Return [X, Y] of the center of cell containing provided text 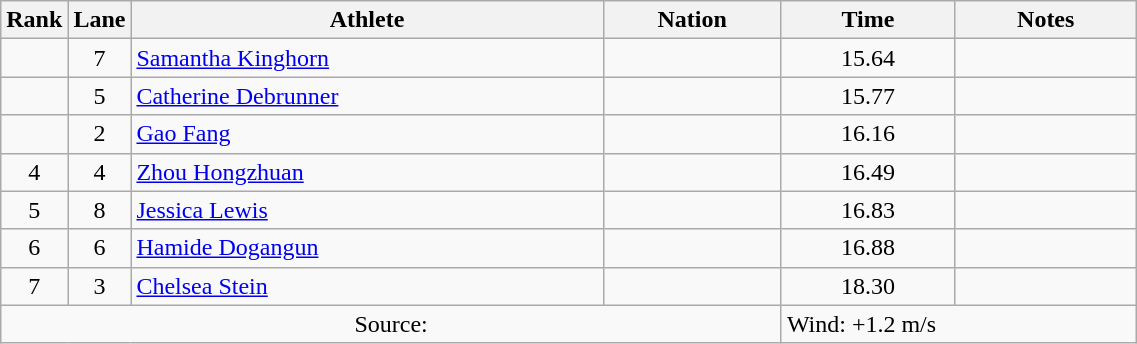
2 [100, 134]
Source: [392, 324]
15.77 [868, 96]
Nation [692, 20]
Rank [34, 20]
Lane [100, 20]
16.16 [868, 134]
16.88 [868, 248]
Gao Fang [367, 134]
15.64 [868, 58]
Notes [1046, 20]
Time [868, 20]
8 [100, 210]
Athlete [367, 20]
Catherine Debrunner [367, 96]
Hamide Dogangun [367, 248]
18.30 [868, 286]
16.49 [868, 172]
Zhou Hongzhuan [367, 172]
Jessica Lewis [367, 210]
Wind: +1.2 m/s [958, 324]
3 [100, 286]
Chelsea Stein [367, 286]
16.83 [868, 210]
Samantha Kinghorn [367, 58]
